From the cell containing the given text, extract its center point as (x, y) coordinate. 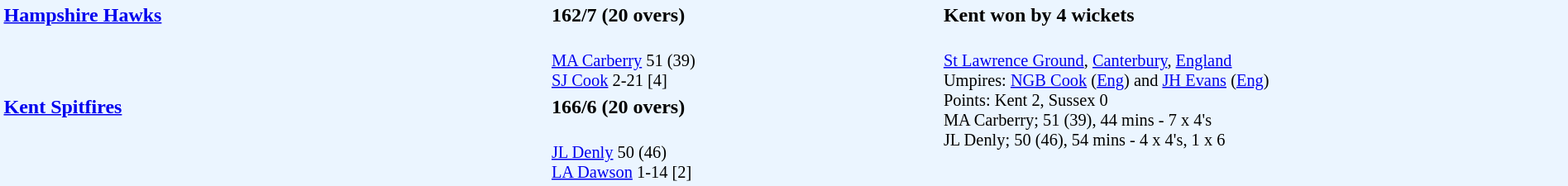
162/7 (20 overs) (744, 15)
JL Denly 50 (46) LA Dawson 1-14 [2] (744, 152)
Kent Spitfires (275, 139)
Kent won by 4 wickets (1254, 15)
MA Carberry 51 (39) SJ Cook 2-21 [4] (744, 61)
166/6 (20 overs) (744, 107)
Hampshire Hawks (275, 47)
